Determine the (X, Y) coordinate at the center of the cell enclosing the given text.  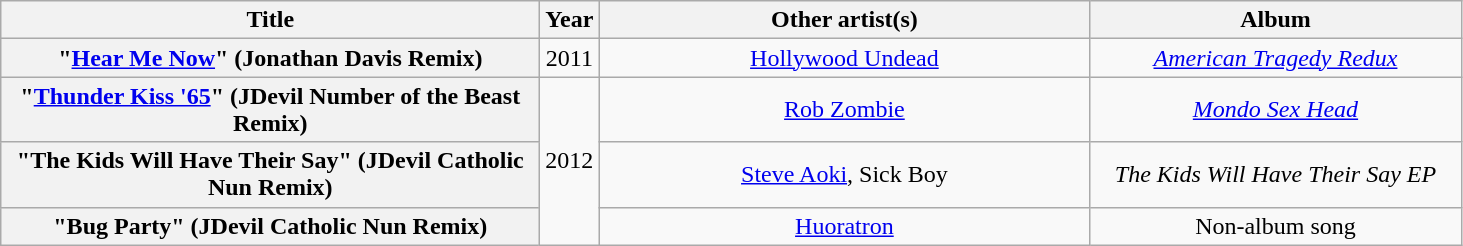
"The Kids Will Have Their Say" (JDevil Catholic Nun Remix) (270, 174)
Huoratron (844, 226)
Steve Aoki, Sick Boy (844, 174)
"Hear Me Now" (Jonathan Davis Remix) (270, 58)
2011 (570, 58)
Year (570, 20)
Other artist(s) (844, 20)
Mondo Sex Head (1276, 110)
"Thunder Kiss '65" (JDevil Number of the Beast Remix) (270, 110)
"Bug Party" (JDevil Catholic Nun Remix) (270, 226)
Rob Zombie (844, 110)
Hollywood Undead (844, 58)
American Tragedy Redux (1276, 58)
2012 (570, 161)
Title (270, 20)
Non-album song (1276, 226)
Album (1276, 20)
The Kids Will Have Their Say EP (1276, 174)
